Provide the (X, Y) coordinate of the cell's center where the given text is located.  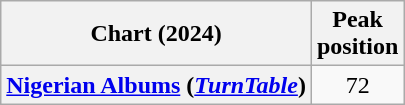
72 (357, 85)
Chart (2024) (156, 34)
Nigerian Albums (TurnTable) (156, 85)
Peakposition (357, 34)
